Pinpoint the cell where the given text exists, returning its (x, y) midpoint coordinate. 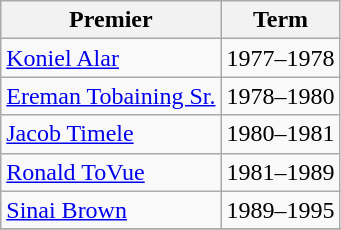
Term (280, 20)
1981–1989 (280, 172)
1977–1978 (280, 58)
Sinai Brown (111, 210)
1989–1995 (280, 210)
Koniel Alar (111, 58)
1980–1981 (280, 134)
Jacob Timele (111, 134)
1978–1980 (280, 96)
Premier (111, 20)
Ronald ToVue (111, 172)
Ereman Tobaining Sr. (111, 96)
